Identify which cell holds the provided text, then report its (x, y) central coordinate. 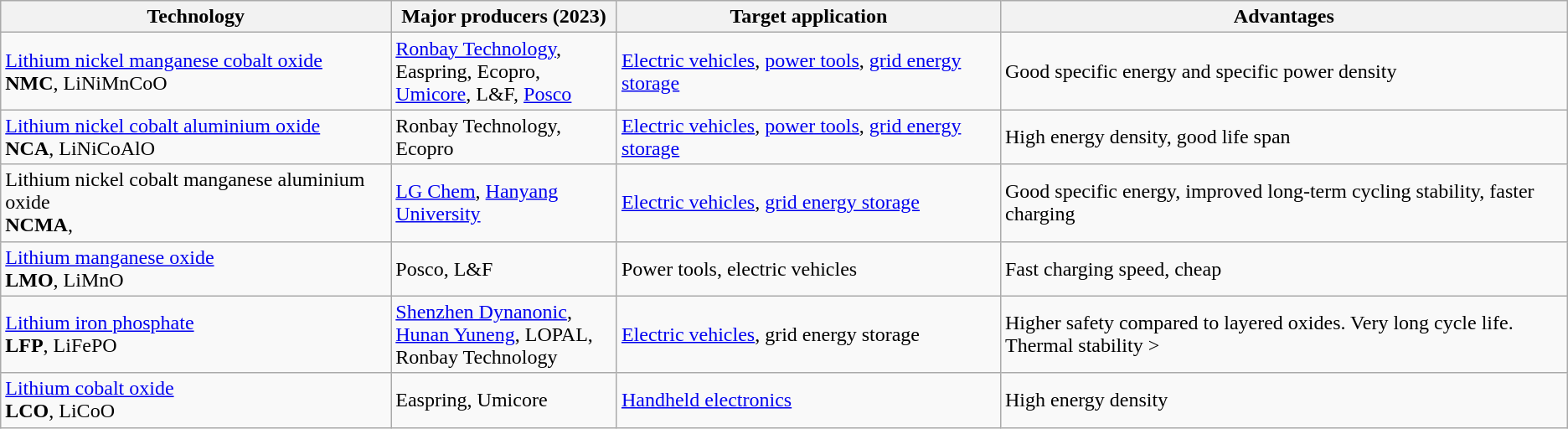
Handheld electronics (808, 401)
Shenzhen Dynanonic, Hunan Yuneng, LOPAL, Ronbay Technology (504, 334)
Target application (808, 17)
Lithium iron phosphateLFP, LiFePO (196, 334)
High energy density, good life span (1283, 137)
Posco, L&F (504, 268)
Technology (196, 17)
Ronbay Technology, Easpring, Ecopro, Umicore, L&F, Posco (504, 71)
Advantages (1283, 17)
High energy density (1283, 401)
Ronbay Technology, Ecopro (504, 137)
Fast charging speed, cheap (1283, 268)
LG Chem, Hanyang University (504, 203)
Major producers (2023) (504, 17)
Power tools, electric vehicles (808, 268)
Lithium nickel manganese cobalt oxideNMC, LiNiMnCoO (196, 71)
Good specific energy and specific power density (1283, 71)
Higher safety compared to layered oxides. Very long cycle life. Thermal stability > (1283, 334)
Lithium cobalt oxideLCO, LiCoO (196, 401)
Lithium nickel cobalt aluminium oxideNCA, LiNiCoAlO (196, 137)
Good specific energy, improved long-term cycling stability, faster charging (1283, 203)
Lithium manganese oxideLMO, LiMnO (196, 268)
Easpring, Umicore (504, 401)
Lithium nickel cobalt manganese aluminium oxideNCMA, (196, 203)
